Pinpoint the cell where the given text exists, returning its [X, Y] midpoint coordinate. 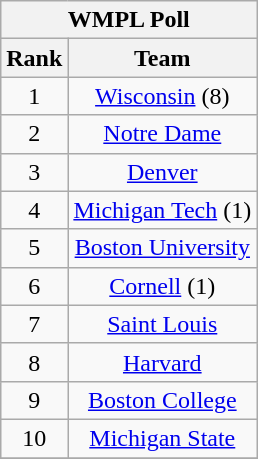
5 [34, 248]
3 [34, 172]
4 [34, 210]
Rank [34, 58]
2 [34, 134]
Michigan Tech (1) [162, 210]
Boston College [162, 400]
10 [34, 438]
Denver [162, 172]
8 [34, 362]
WMPL Poll [129, 20]
9 [34, 400]
7 [34, 324]
Harvard [162, 362]
Team [162, 58]
6 [34, 286]
Notre Dame [162, 134]
Wisconsin (8) [162, 96]
1 [34, 96]
Boston University [162, 248]
Saint Louis [162, 324]
Cornell (1) [162, 286]
Michigan State [162, 438]
